Capture the cell that displays the provided text and extract its (X, Y) central coordinate. 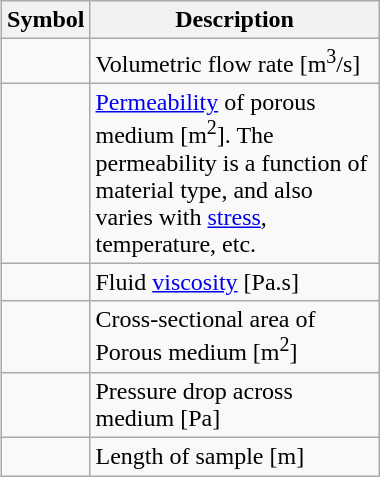
Pressure drop across medium [Pa] (234, 406)
Permeability of porous medium [m2]. The permeability is a function of material type, and also varies with stress, temperature, etc. (234, 173)
Volumetric flow rate [m3/s] (234, 62)
Fluid viscosity [Pa.s] (234, 282)
Description (234, 20)
Symbol (46, 20)
Length of sample [m] (234, 457)
Cross-sectional area of Porous medium [m2] (234, 337)
